Return the (x, y) coordinate for the center point of the cell that contains the specified text.  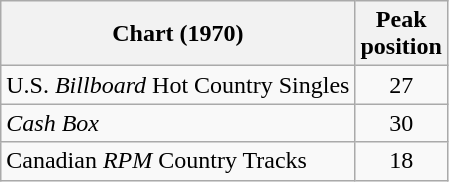
Canadian RPM Country Tracks (178, 161)
Chart (1970) (178, 34)
Cash Box (178, 123)
U.S. Billboard Hot Country Singles (178, 85)
Peakposition (401, 34)
27 (401, 85)
30 (401, 123)
18 (401, 161)
